For the text-containing cell, return its midpoint in [X, Y] coordinate format. 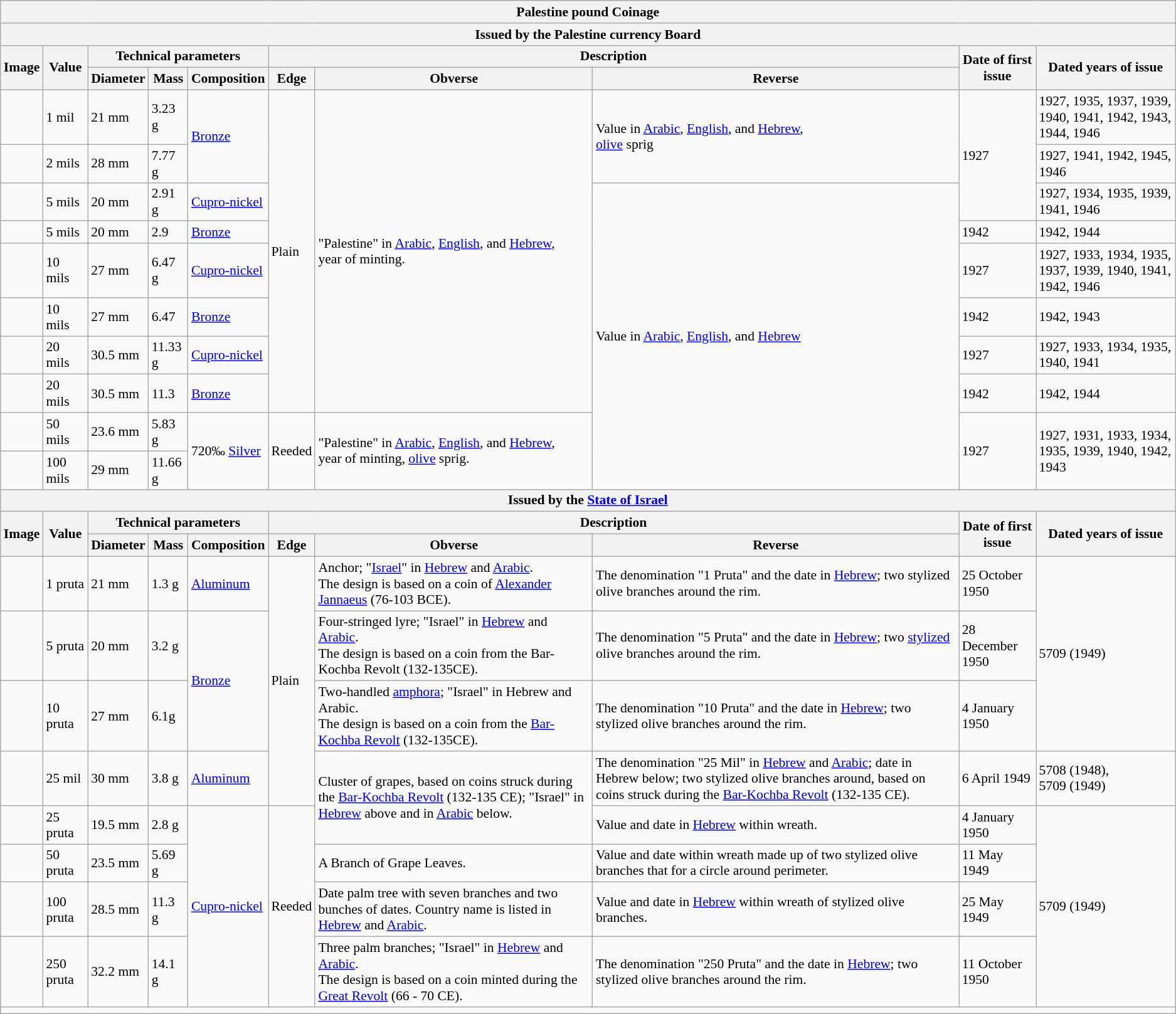
Date palm tree with seven branches and two bunches of dates. Country name is listed in Hebrew and Arabic. [454, 909]
25 May 1949 [997, 909]
10 pruta [65, 716]
3.8 g [168, 779]
11.3 g [168, 909]
5.69 g [168, 863]
6.1g [168, 716]
28.5 mm [118, 909]
23.5 mm [118, 863]
50 pruta [65, 863]
"Palestine" in Arabic, English, and Hebrew,year of minting. [454, 251]
3.23 g [168, 118]
Value in Arabic, English, and Hebrew,olive sprig [776, 137]
6.47 [168, 317]
The denomination "10 Pruta" and the date in Hebrew; two stylized olive branches around the rim. [776, 716]
The denomination "5 Pruta" and the date in Hebrew; two stylized olive branches around the rim. [776, 646]
3.2 g [168, 646]
5708 (1948),5709 (1949) [1106, 779]
Value and date within wreath made up of two stylized olive branches that for a circle around perimeter. [776, 863]
250 pruta [65, 972]
1927, 1941, 1942, 1945, 1946 [1106, 163]
25 October 1950 [997, 583]
1927, 1935, 1937, 1939, 1940, 1941, 1942, 1943, 1944, 1946 [1106, 118]
6.47 g [168, 271]
5 pruta [65, 646]
2.9 [168, 233]
1 mil [65, 118]
6 April 1949 [997, 779]
Palestine pound Coinage [588, 12]
28 December 1950 [997, 646]
11.33 g [168, 355]
Four-stringed lyre; "Israel" in Hebrew and Arabic.The design is based on a coin from the Bar-Kochba Revolt (132-135CE). [454, 646]
29 mm [118, 470]
Three palm branches; "Israel" in Hebrew and Arabic.The design is based on a coin minted during the Great Revolt (66 - 70 CE). [454, 972]
1942, 1943 [1106, 317]
1927, 1934, 1935, 1939, 1941, 1946 [1106, 202]
30 mm [118, 779]
19.5 mm [118, 825]
11 October 1950 [997, 972]
1927, 1933, 1934, 1935, 1937, 1939, 1940, 1941, 1942, 1946 [1106, 271]
A Branch of Grape Leaves. [454, 863]
Value and date in Hebrew within wreath. [776, 825]
32.2 mm [118, 972]
11.3 [168, 394]
1927, 1931, 1933, 1934, 1935, 1939, 1940, 1942, 1943 [1106, 451]
1927, 1933, 1934, 1935, 1940, 1941 [1106, 355]
25 pruta [65, 825]
Cluster of grapes, based on coins struck during the Bar-Kochba Revolt (132-135 CE); "Israel" in Hebrew above and in Arabic below. [454, 798]
50 mils [65, 431]
2.8 g [168, 825]
7.77 g [168, 163]
100 pruta [65, 909]
11.66 g [168, 470]
23.6 mm [118, 431]
28 mm [118, 163]
2.91 g [168, 202]
Issued by the State of Israel [588, 500]
14.1 g [168, 972]
Issued by the Palestine currency Board [588, 34]
25 mil [65, 779]
11 May 1949 [997, 863]
1 pruta [65, 583]
100 mils [65, 470]
"Palestine" in Arabic, English, and Hebrew,year of minting, olive sprig. [454, 451]
The denomination "250 Pruta" and the date in Hebrew; two stylized olive branches around the rim. [776, 972]
The denomination "1 Pruta" and the date in Hebrew; two stylized olive branches around the rim. [776, 583]
1.3 g [168, 583]
Two-handled amphora; "Israel" in Hebrew and Arabic.The design is based on a coin from the Bar-Kochba Revolt (132-135CE). [454, 716]
Value in Arabic, English, and Hebrew [776, 336]
5.83 g [168, 431]
Value and date in Hebrew within wreath of stylized olive branches. [776, 909]
2 mils [65, 163]
Anchor; "Israel" in Hebrew and Arabic.The design is based on a coin of Alexander Jannaeus (76-103 BCE). [454, 583]
720‰ Silver [228, 451]
